Extract the (x, y) coordinate from the center of the cell holding the provided text.  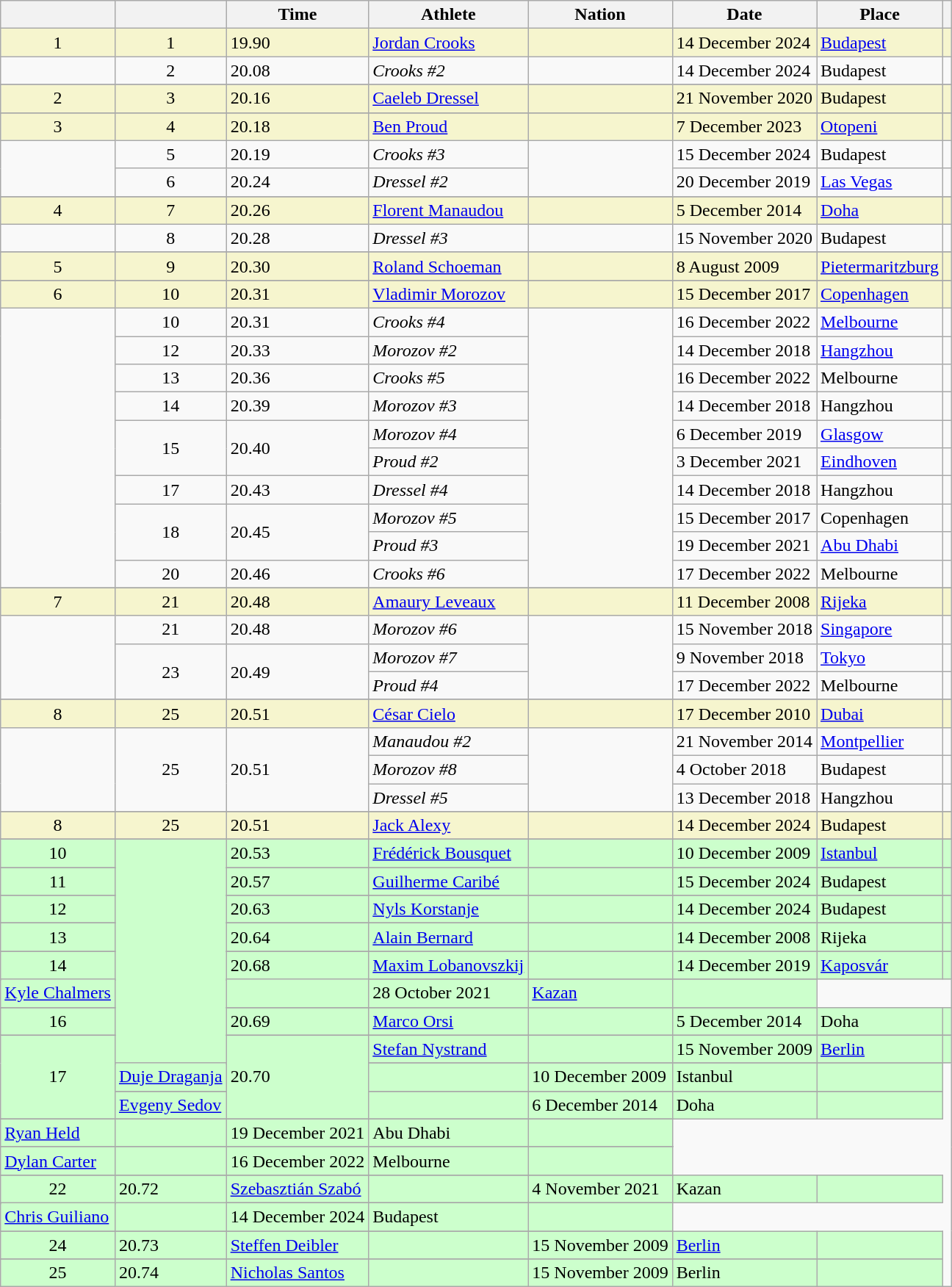
Proud #4 (448, 685)
Florent Manaudou (448, 210)
Guilherme Caribé (448, 882)
21 November 2014 (744, 741)
20.69 (297, 1021)
11 December 2008 (744, 602)
Nation (600, 15)
20.36 (297, 378)
20.73 (170, 1245)
Kaposvár (880, 965)
11 (58, 882)
Frédérick Bousquet (448, 854)
Chris Guiliano (58, 1216)
24 (58, 1245)
Jack Alexy (448, 826)
20.16 (297, 98)
Singapore (880, 630)
20.18 (297, 126)
20.30 (297, 266)
20.28 (297, 238)
23 (170, 671)
Szebasztián Szabó (297, 1189)
3 December 2021 (744, 462)
20.53 (297, 854)
Evgeny Sedov (170, 1105)
20.72 (170, 1189)
20.26 (297, 210)
9 November 2018 (744, 657)
Dylan Carter (58, 1161)
Montpellier (880, 741)
Morozov #2 (448, 350)
Tokyo (880, 657)
Time (297, 15)
Ryan Held (58, 1133)
Manaudou #2 (448, 741)
Nyls Korstanje (448, 909)
20.39 (297, 406)
20.08 (297, 71)
20.63 (297, 909)
Roland Schoeman (448, 266)
20.33 (297, 350)
20 (170, 574)
21 November 2020 (744, 98)
Kyle Chalmers (58, 993)
Glasgow (880, 434)
Proud #3 (448, 546)
4 October 2018 (744, 769)
Crooks #6 (448, 574)
20.64 (297, 937)
Dressel #4 (448, 490)
Morozov #8 (448, 769)
Dressel #5 (448, 797)
15 (170, 448)
Morozov #5 (448, 518)
Morozov #7 (448, 657)
Morozov #4 (448, 434)
13 December 2018 (744, 797)
8 August 2009 (744, 266)
15 November 2018 (744, 630)
Dressel #2 (448, 182)
17 December 2010 (744, 713)
Place (880, 15)
Morozov #3 (448, 406)
20.68 (297, 965)
20.19 (297, 154)
Date (744, 15)
7 December 2023 (744, 126)
Pietermaritzburg (880, 266)
Jordan Crooks (448, 43)
20.24 (297, 182)
Steffen Deibler (297, 1245)
Eindhoven (880, 462)
16 (58, 1021)
20.45 (297, 532)
20 December 2019 (744, 182)
Crooks #5 (448, 378)
Crooks #3 (448, 154)
20.74 (170, 1273)
Proud #2 (448, 462)
Vladimir Morozov (448, 294)
20.49 (297, 671)
20.43 (297, 490)
Athlete (448, 15)
9 (170, 266)
Las Vegas (880, 182)
Crooks #2 (448, 71)
20.70 (297, 1077)
Dubai (880, 713)
15 November 2020 (744, 238)
28 October 2021 (448, 993)
Alain Bernard (448, 937)
Duje Draganja (170, 1077)
Amaury Leveaux (448, 602)
Ben Proud (448, 126)
6 December 2014 (600, 1105)
4 November 2021 (600, 1189)
22 (58, 1189)
6 December 2019 (744, 434)
Nicholas Santos (297, 1273)
Morozov #6 (448, 630)
14 December 2008 (744, 937)
Crooks #4 (448, 322)
Marco Orsi (448, 1021)
14 December 2019 (744, 965)
20.46 (297, 574)
20.40 (297, 448)
18 (170, 532)
Dressel #3 (448, 238)
19.90 (297, 43)
Maxim Lobanovszkij (448, 965)
Caeleb Dressel (448, 98)
César Cielo (448, 713)
Otopeni (880, 126)
Stefan Nystrand (448, 1049)
20.57 (297, 882)
